Return [X, Y] of the center of cell containing provided text 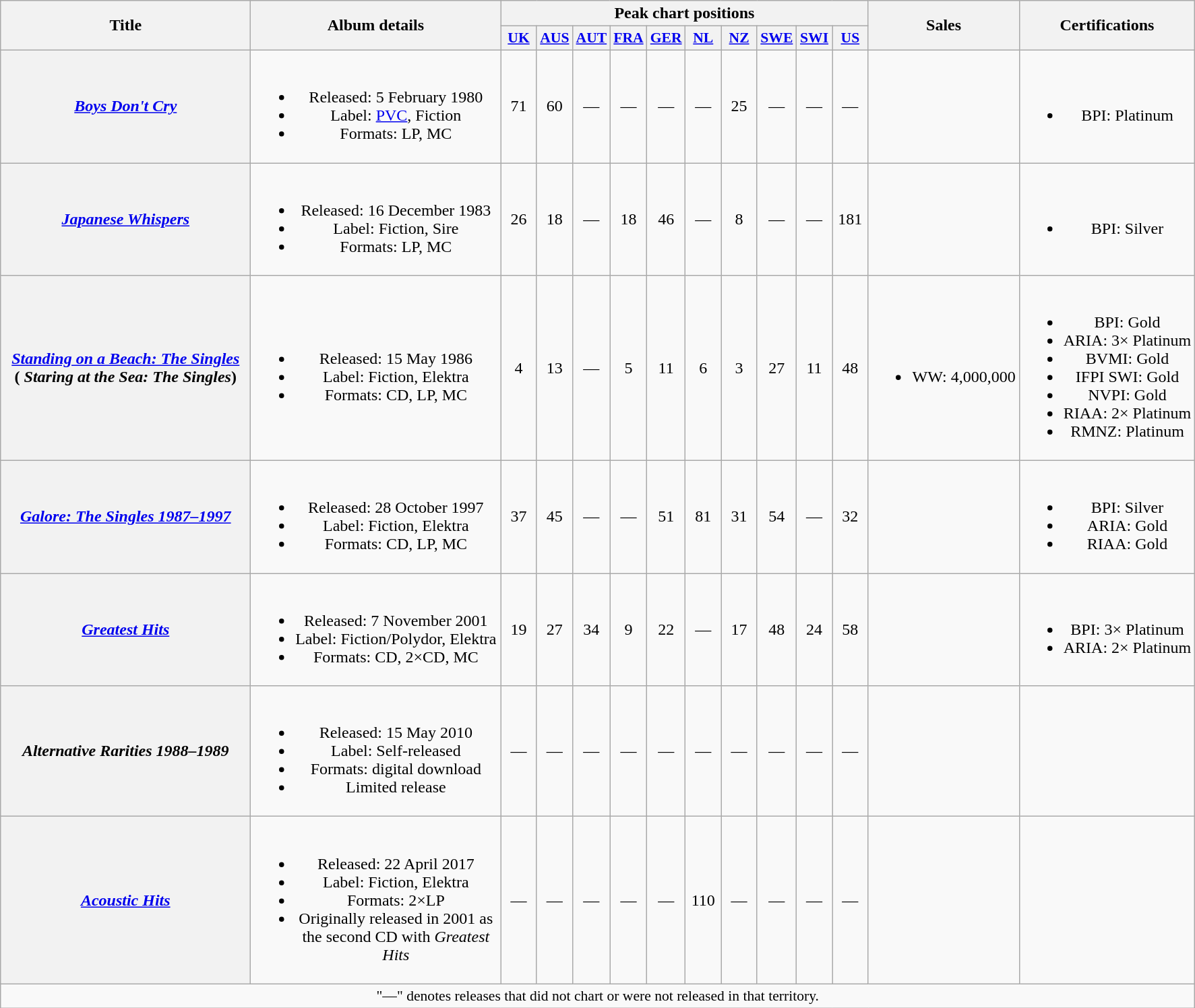
45 [554, 517]
5 [628, 368]
Sales [944, 26]
8 [739, 220]
58 [851, 629]
24 [814, 629]
"—" denotes releases that did not chart or were not released in that territory. [598, 996]
BPI: 3× PlatinumARIA: 2× Platinum [1107, 629]
BPI: Platinum [1107, 106]
Japanese Whispers [125, 220]
Released: 15 May 2010Label: Self-releasedFormats: digital downloadLimited release [376, 751]
26 [519, 220]
110 [704, 900]
UK [519, 38]
Greatest Hits [125, 629]
37 [519, 517]
AUS [554, 38]
Galore: The Singles 1987–1997 [125, 517]
BPI: Silver [1107, 220]
BPI: SilverARIA: GoldRIAA: Gold [1107, 517]
SWE [776, 38]
3 [739, 368]
Released: 15 May 1986Label: Fiction, ElektraFormats: CD, LP, MC [376, 368]
54 [776, 517]
SWI [814, 38]
BPI: GoldARIA: 3× PlatinumBVMI: GoldIFPI SWI: GoldNVPI: GoldRIAA: 2× PlatinumRMNZ: Platinum [1107, 368]
Released: 28 October 1997Label: Fiction, ElektraFormats: CD, LP, MC [376, 517]
WW: 4,000,000 [944, 368]
4 [519, 368]
46 [666, 220]
34 [592, 629]
FRA [628, 38]
Album details [376, 26]
60 [554, 106]
Released: 7 November 2001Label: Fiction/Polydor, ElektraFormats: CD, 2×CD, MC [376, 629]
Title [125, 26]
81 [704, 517]
19 [519, 629]
NL [704, 38]
Certifications [1107, 26]
17 [739, 629]
6 [704, 368]
Released: 5 February 1980Label: PVC, FictionFormats: LP, MC [376, 106]
GER [666, 38]
31 [739, 517]
13 [554, 368]
Boys Don't Cry [125, 106]
181 [851, 220]
Alternative Rarities 1988–1989 [125, 751]
22 [666, 629]
9 [628, 629]
NZ [739, 38]
25 [739, 106]
Peak chart positions [685, 13]
Released: 22 April 2017Label: Fiction, ElektraFormats: 2×LPOriginally released in 2001 as the second CD with Greatest Hits [376, 900]
Standing on a Beach: The Singles( Staring at the Sea: The Singles) [125, 368]
51 [666, 517]
32 [851, 517]
Acoustic Hits [125, 900]
AUT [592, 38]
US [851, 38]
71 [519, 106]
Released: 16 December 1983Label: Fiction, SireFormats: LP, MC [376, 220]
